Locate the cell with the specified text and output its [x, y] center coordinate. 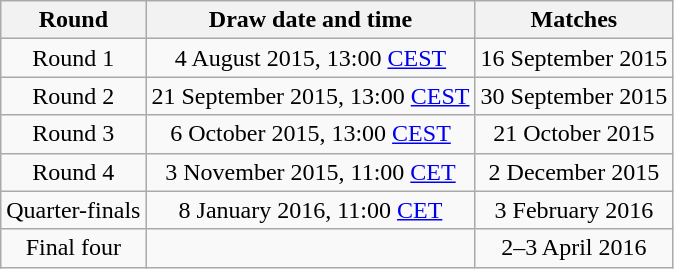
3 February 2016 [574, 210]
3 November 2015, 11:00 CET [310, 172]
Round 3 [74, 134]
30 September 2015 [574, 96]
Quarter-finals [74, 210]
Matches [574, 20]
21 October 2015 [574, 134]
16 September 2015 [574, 58]
21 September 2015, 13:00 CEST [310, 96]
Draw date and time [310, 20]
2–3 April 2016 [574, 248]
Round 2 [74, 96]
Round 4 [74, 172]
8 January 2016, 11:00 CET [310, 210]
Round [74, 20]
Round 1 [74, 58]
2 December 2015 [574, 172]
6 October 2015, 13:00 CEST [310, 134]
4 August 2015, 13:00 CEST [310, 58]
Final four [74, 248]
